Identify which cell holds the provided text, then report its (x, y) central coordinate. 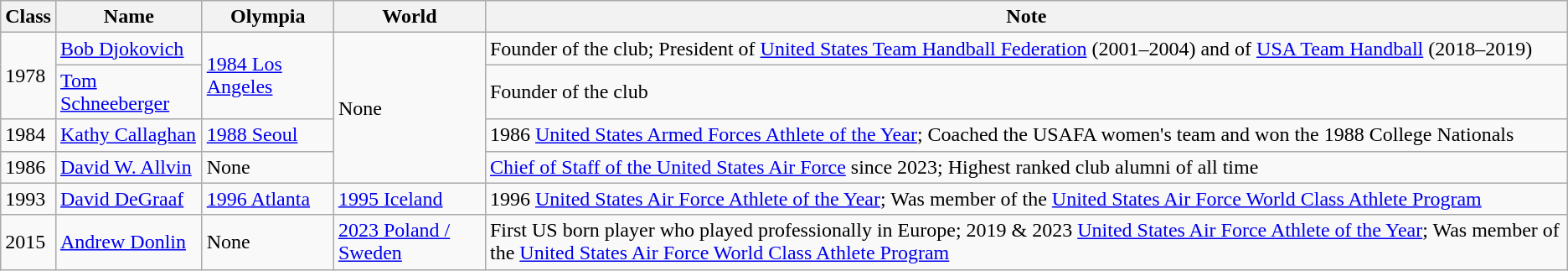
Chief of Staff of the United States Air Force since 2023; Highest ranked club alumni of all time (1026, 167)
Class (28, 17)
1984 (28, 135)
World (409, 17)
1988 Seoul (268, 135)
David W. Allvin (129, 167)
Tom Schneeberger (129, 92)
2015 (28, 242)
1984 Los Angeles (268, 76)
1986 United States Armed Forces Athlete of the Year; Coached the USAFA women's team and won the 1988 College Nationals (1026, 135)
1986 (28, 167)
1993 (28, 199)
Olympia (268, 17)
1995 Iceland (409, 199)
1978 (28, 76)
Founder of the club (1026, 92)
1996 United States Air Force Athlete of the Year; Was member of the United States Air Force World Class Athlete Program (1026, 199)
2023 Poland / Sweden (409, 242)
David DeGraaf (129, 199)
Note (1026, 17)
Andrew Donlin (129, 242)
Founder of the club; President of United States Team Handball Federation (2001–2004) and of USA Team Handball (2018–2019) (1026, 49)
Kathy Callaghan (129, 135)
Name (129, 17)
1996 Atlanta (268, 199)
Bob Djokovich (129, 49)
